Return [X, Y] of the center of cell containing provided text 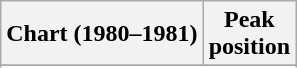
Peakposition [249, 34]
Chart (1980–1981) [102, 34]
